From the cell containing the given text, extract its center point as [X, Y] coordinate. 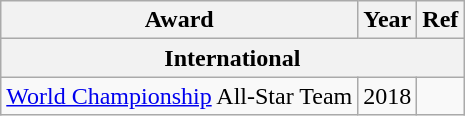
Award [180, 20]
Year [388, 20]
2018 [388, 96]
International [232, 58]
World Championship All-Star Team [180, 96]
Ref [440, 20]
